Return the [X, Y] coordinate for the center point of the cell that contains the specified text.  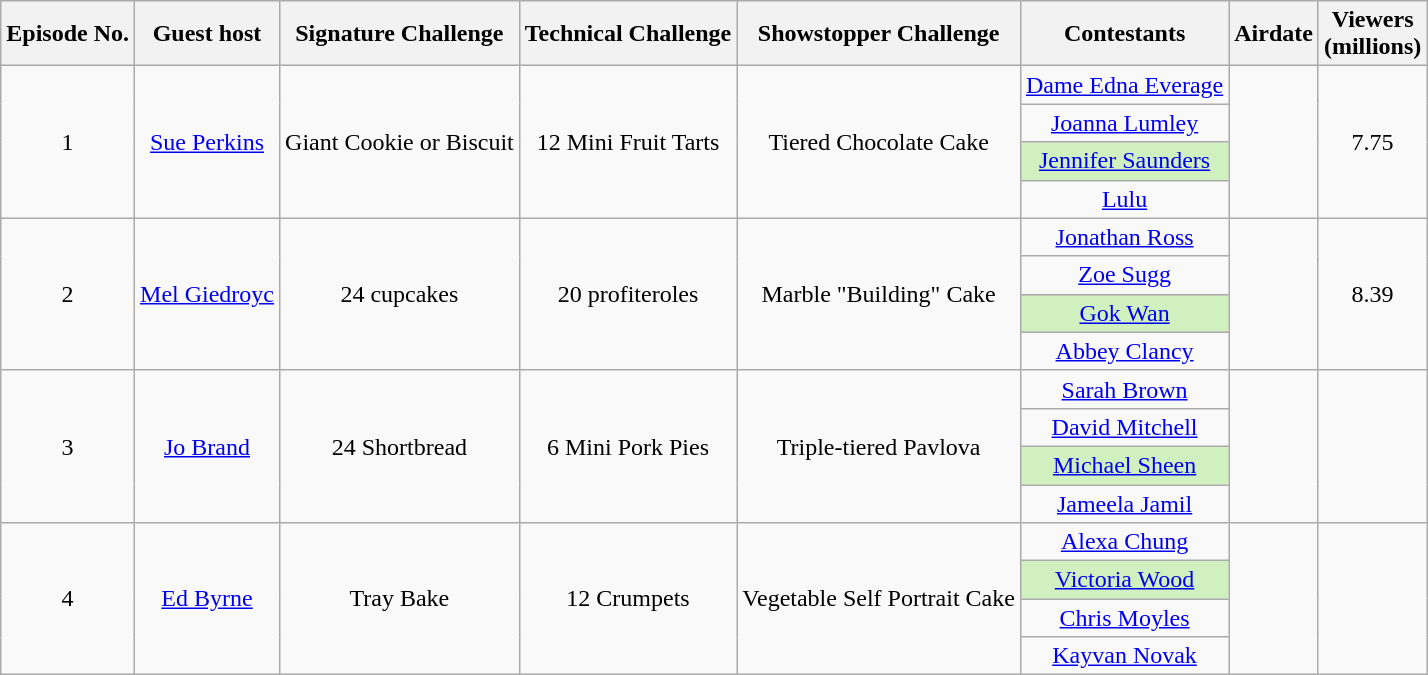
24 cupcakes [400, 294]
Airdate [1274, 34]
3 [68, 446]
Dame Edna Everage [1124, 85]
Gok Wan [1124, 313]
1 [68, 142]
Jo Brand [208, 446]
Triple-tiered Pavlova [879, 446]
Victoria Wood [1124, 580]
Episode No. [68, 34]
Joanna Lumley [1124, 123]
Lulu [1124, 199]
Showstopper Challenge [879, 34]
Sue Perkins [208, 142]
Kayvan Novak [1124, 656]
Michael Sheen [1124, 465]
12 Mini Fruit Tarts [628, 142]
Abbey Clancy [1124, 351]
Viewers(millions) [1372, 34]
Chris Moyles [1124, 618]
Tray Bake [400, 599]
7.75 [1372, 142]
Ed Byrne [208, 599]
Contestants [1124, 34]
Jonathan Ross [1124, 237]
Tiered Chocolate Cake [879, 142]
12 Crumpets [628, 599]
Signature Challenge [400, 34]
Jennifer Saunders [1124, 161]
Vegetable Self Portrait Cake [879, 599]
20 profiteroles [628, 294]
Zoe Sugg [1124, 275]
Marble "Building" Cake [879, 294]
2 [68, 294]
8.39 [1372, 294]
Alexa Chung [1124, 542]
Giant Cookie or Biscuit [400, 142]
Technical Challenge [628, 34]
Sarah Brown [1124, 389]
Mel Giedroyc [208, 294]
6 Mini Pork Pies [628, 446]
Jameela Jamil [1124, 503]
Guest host [208, 34]
David Mitchell [1124, 427]
24 Shortbread [400, 446]
4 [68, 599]
